Return the (X, Y) coordinate for the center point of the cell that contains the specified text.  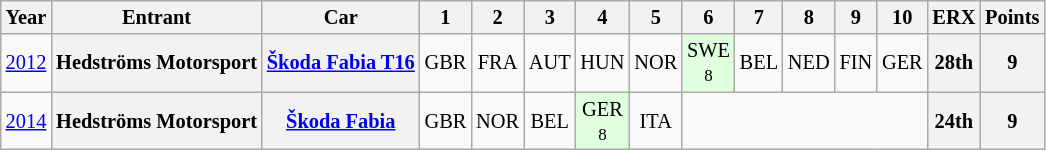
Entrant (156, 17)
2012 (26, 63)
8 (809, 17)
GER (902, 63)
10 (902, 17)
28th (954, 63)
2014 (26, 121)
GER8 (603, 121)
Points (1012, 17)
5 (656, 17)
6 (708, 17)
24th (954, 121)
NED (809, 63)
4 (603, 17)
1 (446, 17)
ITA (656, 121)
Year (26, 17)
AUT (550, 63)
2 (498, 17)
SWE8 (708, 63)
Škoda Fabia (341, 121)
ERX (954, 17)
Car (341, 17)
7 (759, 17)
Škoda Fabia T16 (341, 63)
3 (550, 17)
FRA (498, 63)
FIN (856, 63)
HUN (603, 63)
